Extract the [X, Y] coordinate from the center of the cell holding the provided text.  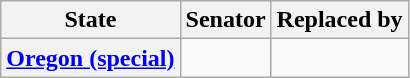
Oregon (special) [90, 58]
State [90, 20]
Replaced by [340, 20]
Senator [226, 20]
